Return the (X, Y) coordinate for the center point of the cell that contains the specified text.  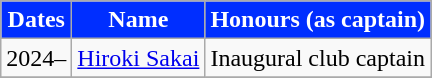
Honours (as captain) (318, 20)
2024– (36, 58)
Inaugural club captain (318, 58)
Name (138, 20)
Hiroki Sakai (138, 58)
Dates (36, 20)
